Capture the cell that displays the provided text and extract its (X, Y) central coordinate. 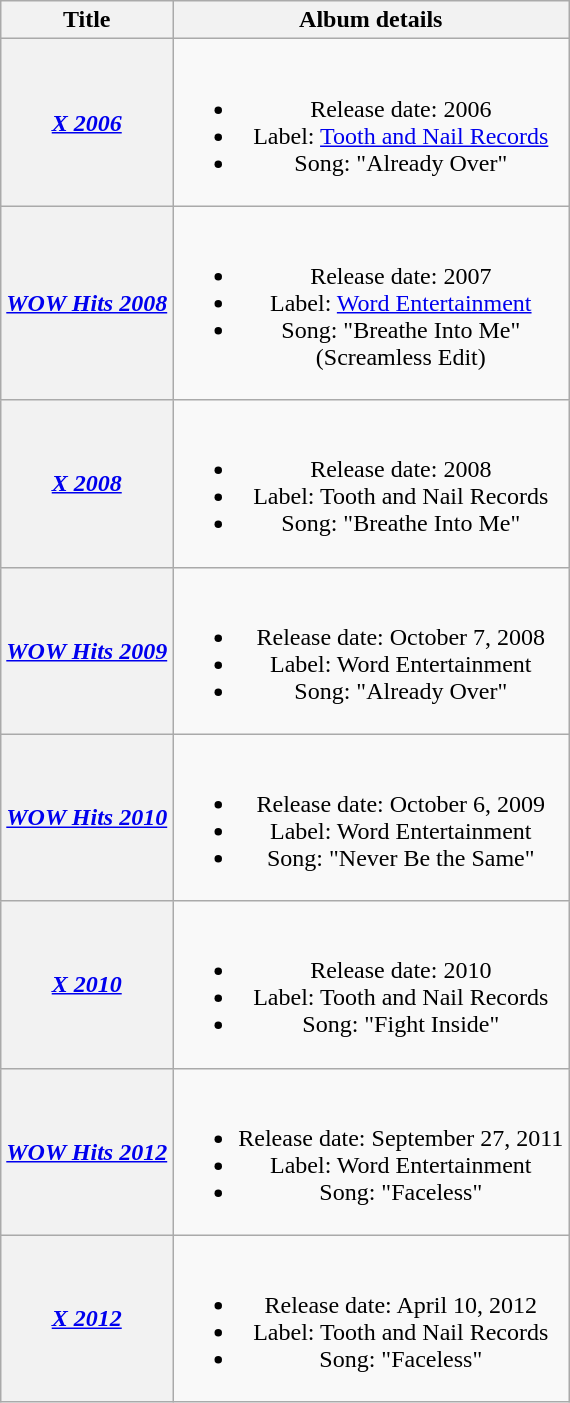
WOW Hits 2009 (87, 650)
Release date: 2010Label: Tooth and Nail RecordsSong: "Fight Inside" (371, 984)
Album details (371, 20)
Release date: September 27, 2011Label: Word EntertainmentSong: "Faceless" (371, 1152)
Release date: October 7, 2008Label: Word EntertainmentSong: "Already Over" (371, 650)
WOW Hits 2012 (87, 1152)
WOW Hits 2008 (87, 303)
X 2008 (87, 484)
X 2012 (87, 1318)
Release date: October 6, 2009Label: Word EntertainmentSong: "Never Be the Same" (371, 818)
X 2006 (87, 122)
Release date: 2007Label: Word EntertainmentSong: "Breathe Into Me"(Screamless Edit) (371, 303)
WOW Hits 2010 (87, 818)
Release date: 2006Label: Tooth and Nail RecordsSong: "Already Over" (371, 122)
Release date: 2008Label: Tooth and Nail RecordsSong: "Breathe Into Me" (371, 484)
Release date: April 10, 2012Label: Tooth and Nail RecordsSong: "Faceless" (371, 1318)
Title (87, 20)
X 2010 (87, 984)
